Locate the cell with the specified text and output its [X, Y] center coordinate. 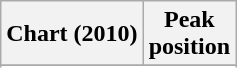
Chart (2010) [72, 34]
Peakposition [189, 34]
